Find where the given text appears and provide that cell's center as (x, y) coordinate. 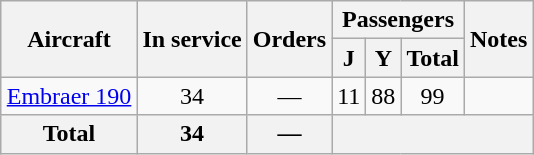
Embraer 190 (69, 96)
Orders (289, 39)
11 (349, 96)
Y (384, 58)
In service (192, 39)
J (349, 58)
Notes (498, 39)
99 (433, 96)
88 (384, 96)
Passengers (398, 20)
Aircraft (69, 39)
